For the text-containing cell, return its midpoint in (X, Y) coordinate format. 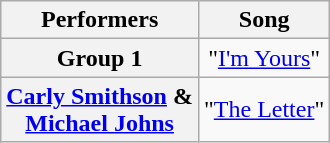
"The Letter" (264, 110)
Group 1 (100, 58)
Performers (100, 20)
"I'm Yours" (264, 58)
Song (264, 20)
Carly Smithson &Michael Johns (100, 110)
